Search for the cell housing the specified text and yield its [X, Y] center coordinate. 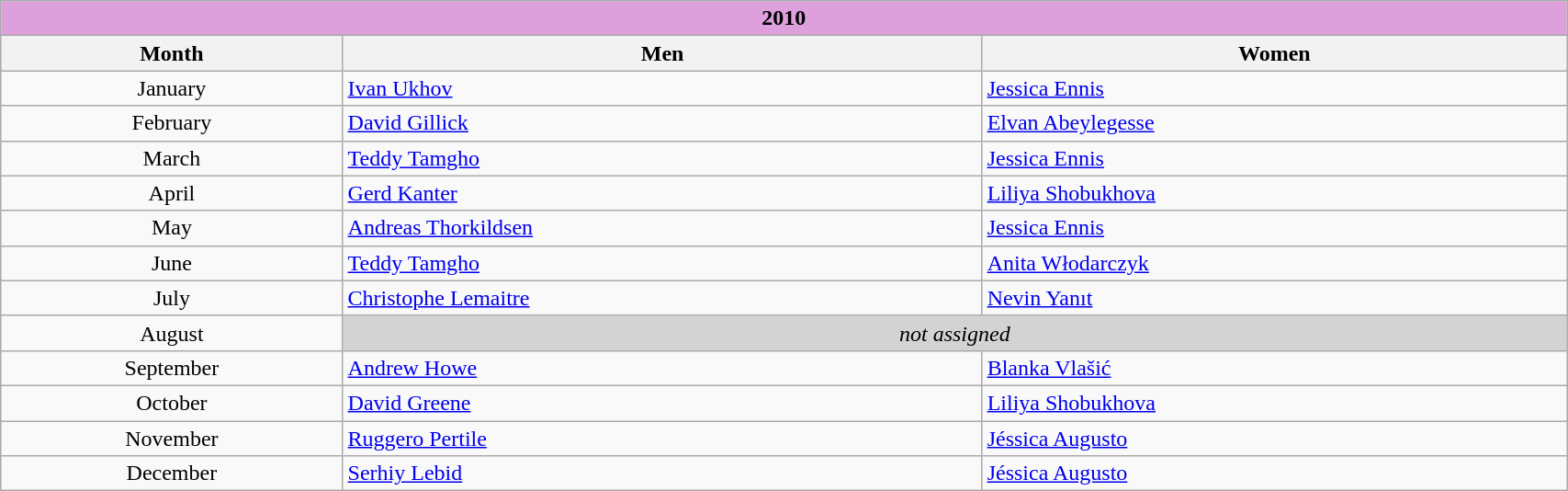
May [172, 228]
October [172, 403]
David Greene [662, 403]
August [172, 333]
Ruggero Pertile [662, 439]
Andrew Howe [662, 368]
Blanka Vlašić [1275, 368]
Women [1275, 53]
Elvan Abeylegesse [1275, 123]
Anita Włodarczyk [1275, 263]
Men [662, 53]
Andreas Thorkildsen [662, 228]
November [172, 439]
September [172, 368]
January [172, 88]
December [172, 474]
June [172, 263]
March [172, 158]
Month [172, 53]
Gerd Kanter [662, 193]
July [172, 298]
February [172, 123]
David Gillick [662, 123]
not assigned [955, 333]
2010 [784, 18]
Ivan Ukhov [662, 88]
Christophe Lemaitre [662, 298]
Nevin Yanıt [1275, 298]
Serhiy Lebid [662, 474]
April [172, 193]
